Detect which cell encompasses the target text, then output its (X, Y) center coordinate. 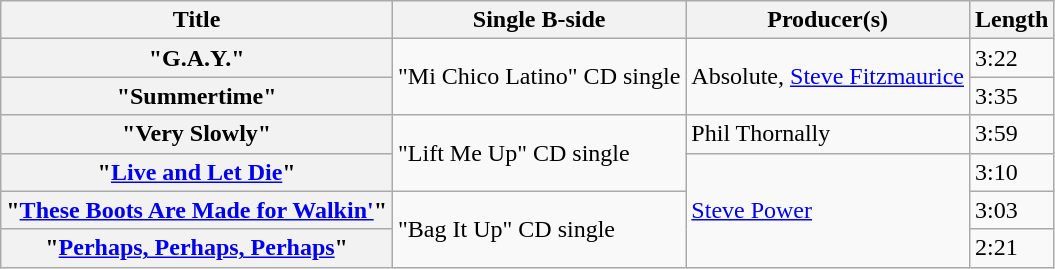
3:10 (1012, 172)
"Bag It Up" CD single (540, 229)
Title (197, 20)
3:59 (1012, 134)
Phil Thornally (828, 134)
"These Boots Are Made for Walkin'" (197, 210)
"Live and Let Die" (197, 172)
3:35 (1012, 96)
2:21 (1012, 248)
3:22 (1012, 58)
Producer(s) (828, 20)
"Lift Me Up" CD single (540, 153)
Single B-side (540, 20)
"G.A.Y." (197, 58)
Absolute, Steve Fitzmaurice (828, 77)
Steve Power (828, 210)
"Perhaps, Perhaps, Perhaps" (197, 248)
3:03 (1012, 210)
"Very Slowly" (197, 134)
"Mi Chico Latino" CD single (540, 77)
Length (1012, 20)
"Summertime" (197, 96)
